Capture the cell that displays the provided text and extract its (X, Y) central coordinate. 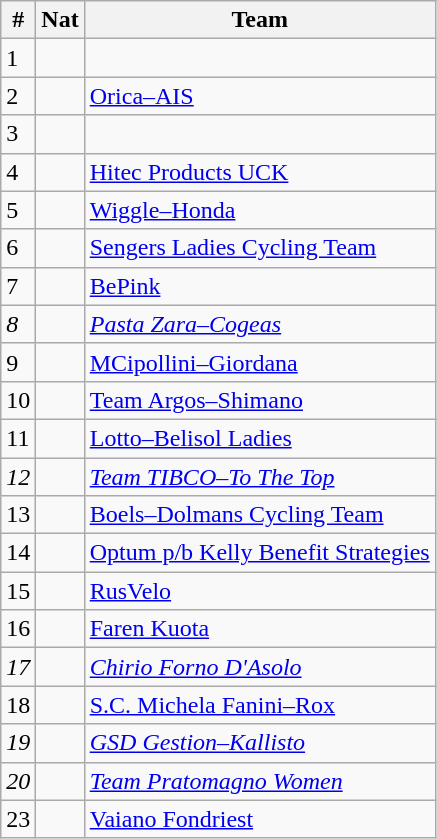
Team (260, 20)
Team TIBCO–To The Top (260, 477)
17 (18, 667)
8 (18, 324)
10 (18, 400)
Wiggle–Honda (260, 210)
S.C. Michela Fanini–Rox (260, 705)
20 (18, 781)
BePink (260, 286)
14 (18, 553)
18 (18, 705)
Team Argos–Shimano (260, 400)
15 (18, 591)
Faren Kuota (260, 629)
5 (18, 210)
# (18, 20)
Team Pratomagno Women (260, 781)
6 (18, 248)
2 (18, 96)
19 (18, 743)
23 (18, 819)
RusVelo (260, 591)
12 (18, 477)
3 (18, 134)
1 (18, 58)
Pasta Zara–Cogeas (260, 324)
Sengers Ladies Cycling Team (260, 248)
MCipollini–Giordana (260, 362)
Vaiano Fondriest (260, 819)
Hitec Products UCK (260, 172)
4 (18, 172)
16 (18, 629)
11 (18, 438)
Nat (60, 20)
Boels–Dolmans Cycling Team (260, 515)
9 (18, 362)
7 (18, 286)
GSD Gestion–Kallisto (260, 743)
13 (18, 515)
Optum p/b Kelly Benefit Strategies (260, 553)
Orica–AIS (260, 96)
Chirio Forno D'Asolo (260, 667)
Lotto–Belisol Ladies (260, 438)
